Pinpoint the cell where the given text exists, returning its [X, Y] midpoint coordinate. 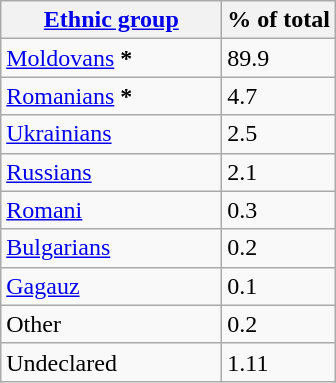
Romani [112, 210]
0.1 [279, 286]
2.1 [279, 172]
Bulgarians [112, 248]
Romanians * [112, 96]
4.7 [279, 96]
Moldovans * [112, 58]
Gagauz [112, 286]
Undeclared [112, 362]
89.9 [279, 58]
Russians [112, 172]
1.11 [279, 362]
Ukrainians [112, 134]
Other [112, 324]
2.5 [279, 134]
% of total [279, 20]
Ethnic group [112, 20]
0.3 [279, 210]
